Identify which cell holds the provided text, then report its [X, Y] central coordinate. 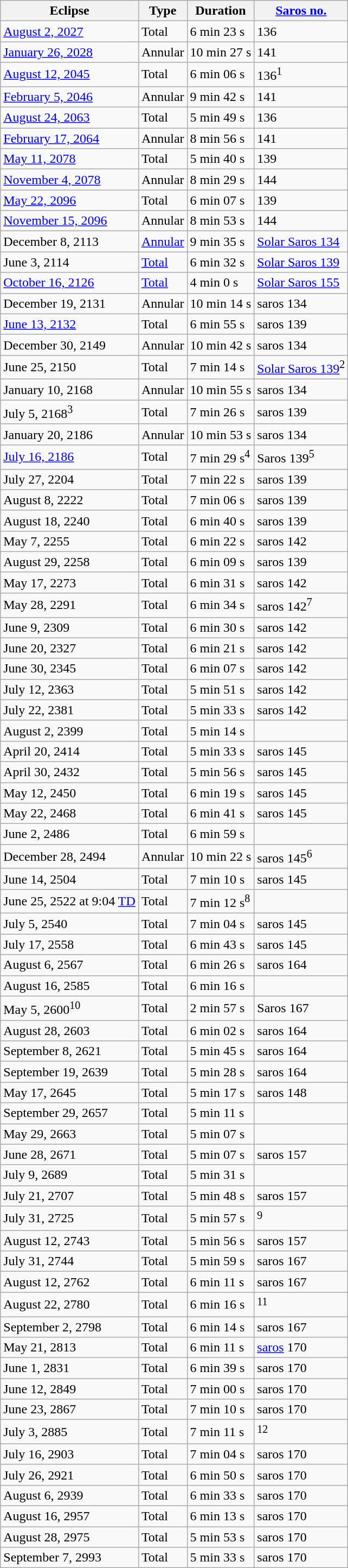
6 min 30 s [221, 627]
May 12, 2450 [69, 793]
saros 1456 [301, 856]
5 min 49 s [221, 118]
November 15, 2096 [69, 221]
August 28, 2603 [69, 1031]
July 5, 21683 [69, 412]
9 [301, 1218]
June 23, 2867 [69, 1410]
July 12, 2363 [69, 689]
Saros 167 [301, 1008]
August 29, 2258 [69, 562]
10 min 22 s [221, 856]
September 29, 2657 [69, 1113]
5 min 59 s [221, 1261]
May 22, 2096 [69, 200]
5 min 45 s [221, 1051]
Solar Saros 134 [301, 242]
6 min 32 s [221, 262]
11 [301, 1305]
saros 148 [301, 1093]
1361 [301, 75]
July 21, 2707 [69, 1196]
April 30, 2432 [69, 772]
6 min 31 s [221, 582]
June 25, 2522 at 9:04 TD [69, 901]
June 1, 2831 [69, 1368]
5 min 28 s [221, 1072]
August 22, 2780 [69, 1305]
Saros 1395 [301, 457]
July 3, 2885 [69, 1432]
December 19, 2131 [69, 303]
July 9, 2689 [69, 1175]
June 28, 2671 [69, 1154]
August 6, 2939 [69, 1496]
6 min 59 s [221, 834]
6 min 55 s [221, 324]
6 min 21 s [221, 648]
6 min 39 s [221, 1368]
May 29, 2663 [69, 1134]
December 28, 2494 [69, 856]
6 min 09 s [221, 562]
May 5, 260010 [69, 1008]
August 18, 2240 [69, 520]
June 12, 2849 [69, 1389]
September 8, 2621 [69, 1051]
6 min 50 s [221, 1475]
9 min 42 s [221, 97]
7 min 29 s4 [221, 457]
7 min 26 s [221, 412]
June 20, 2327 [69, 648]
Type [163, 11]
6 min 13 s [221, 1516]
October 16, 2126 [69, 283]
May 7, 2255 [69, 541]
May 22, 2468 [69, 814]
September 2, 2798 [69, 1327]
June 25, 2150 [69, 367]
August 24, 2063 [69, 118]
August 2, 2027 [69, 31]
June 9, 2309 [69, 627]
July 31, 2725 [69, 1218]
July 22, 2381 [69, 710]
2 min 57 s [221, 1008]
July 27, 2204 [69, 479]
August 2, 2399 [69, 731]
January 26, 2028 [69, 52]
August 12, 2762 [69, 1282]
10 min 42 s [221, 345]
June 14, 2504 [69, 879]
12 [301, 1432]
Solar Saros 155 [301, 283]
June 13, 2132 [69, 324]
8 min 56 s [221, 138]
May 17, 2273 [69, 582]
July 17, 2558 [69, 944]
July 16, 2903 [69, 1454]
5 min 40 s [221, 159]
6 min 23 s [221, 31]
6 min 06 s [221, 75]
6 min 26 s [221, 965]
December 8, 2113 [69, 242]
6 min 14 s [221, 1327]
May 17, 2645 [69, 1093]
8 min 53 s [221, 221]
7 min 12 s8 [221, 901]
6 min 34 s [221, 605]
Solar Saros 139 [301, 262]
August 12, 2045 [69, 75]
June 2, 2486 [69, 834]
August 16, 2957 [69, 1516]
saros 1427 [301, 605]
May 21, 2813 [69, 1348]
August 16, 2585 [69, 986]
10 min 53 s [221, 434]
7 min 00 s [221, 1389]
May 28, 2291 [69, 605]
February 5, 2046 [69, 97]
Eclipse [69, 11]
7 min 22 s [221, 479]
10 min 27 s [221, 52]
Duration [221, 11]
5 min 51 s [221, 689]
10 min 55 s [221, 390]
January 20, 2186 [69, 434]
6 min 40 s [221, 520]
June 3, 2114 [69, 262]
December 30, 2149 [69, 345]
4 min 0 s [221, 283]
5 min 53 s [221, 1537]
6 min 02 s [221, 1031]
8 min 29 s [221, 180]
Solar Saros 1392 [301, 367]
7 min 11 s [221, 1432]
August 12, 2743 [69, 1241]
5 min 57 s [221, 1218]
November 4, 2078 [69, 180]
August 6, 2567 [69, 965]
July 31, 2744 [69, 1261]
May 11, 2078 [69, 159]
5 min 14 s [221, 731]
6 min 41 s [221, 814]
10 min 14 s [221, 303]
July 16, 2186 [69, 457]
August 28, 2975 [69, 1537]
6 min 43 s [221, 944]
April 20, 2414 [69, 751]
January 10, 2168 [69, 390]
June 30, 2345 [69, 669]
9 min 35 s [221, 242]
5 min 48 s [221, 1196]
February 17, 2064 [69, 138]
5 min 31 s [221, 1175]
7 min 06 s [221, 500]
6 min 33 s [221, 1496]
6 min 22 s [221, 541]
5 min 11 s [221, 1113]
7 min 14 s [221, 367]
August 8, 2222 [69, 500]
Saros no. [301, 11]
5 min 17 s [221, 1093]
July 5, 2540 [69, 924]
September 7, 2993 [69, 1558]
September 19, 2639 [69, 1072]
6 min 19 s [221, 793]
July 26, 2921 [69, 1475]
